Determine the [X, Y] coordinate at the center of the cell enclosing the given text.  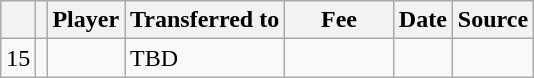
Date [422, 20]
Source [492, 20]
Fee [340, 20]
TBD [205, 58]
Player [86, 20]
Transferred to [205, 20]
15 [18, 58]
